Locate the cell with the specified text and output its [x, y] center coordinate. 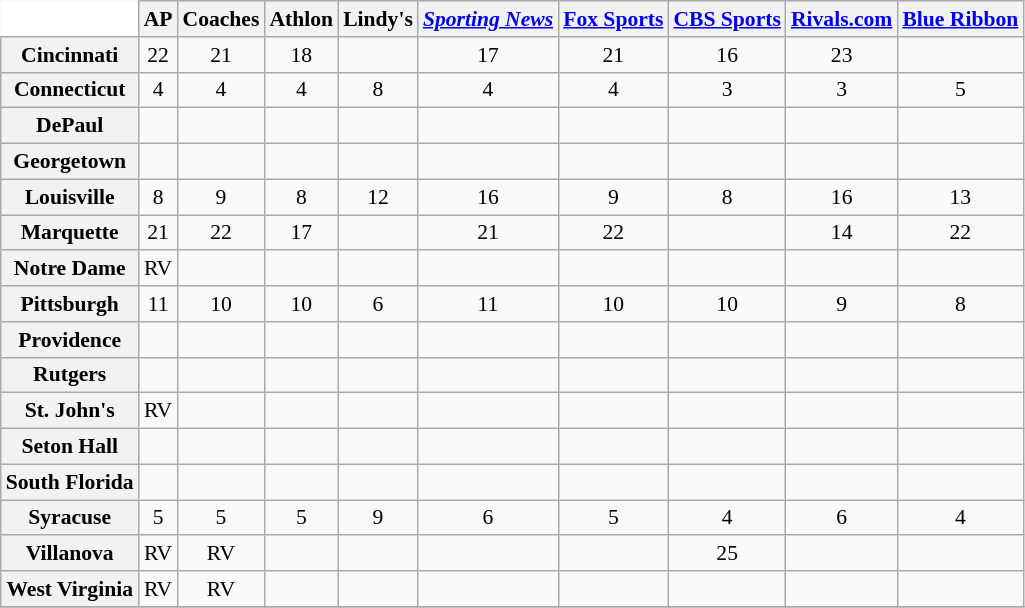
AP [158, 19]
Georgetown [70, 162]
Pittsburgh [70, 304]
Blue Ribbon [960, 19]
14 [842, 233]
18 [301, 55]
Marquette [70, 233]
Seton Hall [70, 447]
25 [726, 554]
CBS Sports [726, 19]
Fox Sports [613, 19]
Coaches [222, 19]
Louisville [70, 197]
13 [960, 197]
Villanova [70, 554]
West Virginia [70, 589]
Rivals.com [842, 19]
Athlon [301, 19]
23 [842, 55]
Rutgers [70, 375]
Sporting News [488, 19]
Providence [70, 340]
Lindy's [378, 19]
DePaul [70, 126]
Syracuse [70, 518]
Notre Dame [70, 269]
South Florida [70, 482]
12 [378, 197]
Cincinnati [70, 55]
Connecticut [70, 90]
St. John's [70, 411]
